From the cell containing the given text, extract its center point as (X, Y) coordinate. 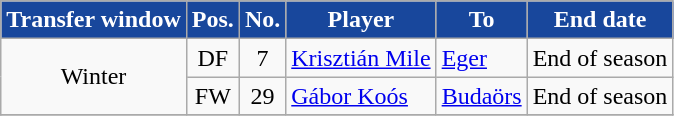
29 (262, 96)
Budaörs (482, 96)
Eger (482, 58)
Pos. (212, 20)
To (482, 20)
Krisztián Mile (361, 58)
Player (361, 20)
Transfer window (94, 20)
End date (600, 20)
Gábor Koós (361, 96)
DF (212, 58)
Winter (94, 77)
FW (212, 96)
No. (262, 20)
7 (262, 58)
